For the text-containing cell, return its midpoint in (x, y) coordinate format. 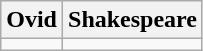
Shakespeare (133, 20)
Ovid (32, 20)
